Identify which cell holds the provided text, then report its (x, y) central coordinate. 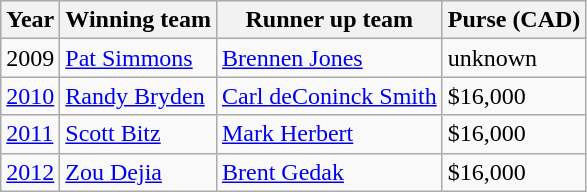
Winning team (138, 20)
unknown (514, 58)
Mark Herbert (329, 134)
Zou Dejia (138, 172)
Carl deConinck Smith (329, 96)
Randy Bryden (138, 96)
Year (30, 20)
2011 (30, 134)
2012 (30, 172)
Brennen Jones (329, 58)
Scott Bitz (138, 134)
Pat Simmons (138, 58)
2010 (30, 96)
2009 (30, 58)
Purse (CAD) (514, 20)
Runner up team (329, 20)
Brent Gedak (329, 172)
